Output the (x, y) coordinate of the center of the cell containing the given text.  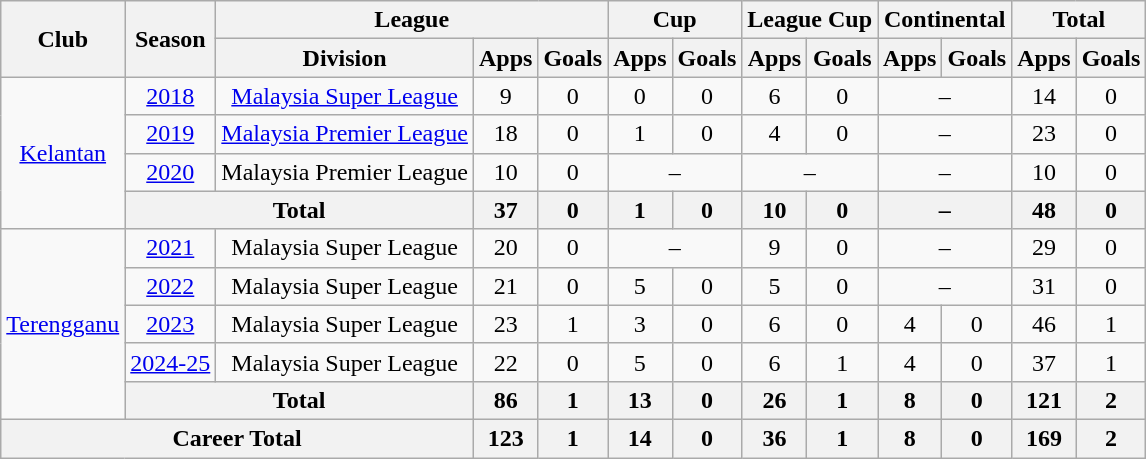
121 (1044, 400)
2018 (170, 96)
123 (505, 438)
Terengganu (63, 324)
Club (63, 39)
36 (774, 438)
86 (505, 400)
20 (505, 248)
22 (505, 362)
Division (345, 58)
29 (1044, 248)
2023 (170, 324)
2021 (170, 248)
46 (1044, 324)
21 (505, 286)
Career Total (238, 438)
Kelantan (63, 153)
2022 (170, 286)
Season (170, 39)
13 (640, 400)
2020 (170, 172)
2024-25 (170, 362)
League (412, 20)
2019 (170, 134)
31 (1044, 286)
18 (505, 134)
Cup (675, 20)
League Cup (810, 20)
Continental (945, 20)
3 (640, 324)
169 (1044, 438)
26 (774, 400)
48 (1044, 210)
